Output the [x, y] coordinate of the center of the cell containing the given text.  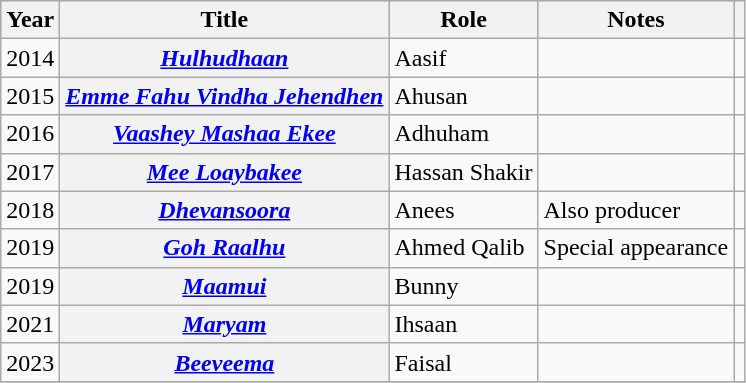
Title [224, 20]
Anees [464, 210]
Beeveema [224, 362]
Bunny [464, 286]
2014 [30, 58]
Dhevansoora [224, 210]
2016 [30, 134]
Emme Fahu Vindha Jehendhen [224, 96]
2021 [30, 324]
Hulhudhaan [224, 58]
2018 [30, 210]
Year [30, 20]
Maamui [224, 286]
Special appearance [636, 248]
Aasif [464, 58]
Hassan Shakir [464, 172]
Notes [636, 20]
Role [464, 20]
2023 [30, 362]
2015 [30, 96]
Ahusan [464, 96]
Goh Raalhu [224, 248]
Faisal [464, 362]
Also producer [636, 210]
2017 [30, 172]
Ahmed Qalib [464, 248]
Maryam [224, 324]
Adhuham [464, 134]
Mee Loaybakee [224, 172]
Ihsaan [464, 324]
Vaashey Mashaa Ekee [224, 134]
